For the text-containing cell, return its midpoint in (X, Y) coordinate format. 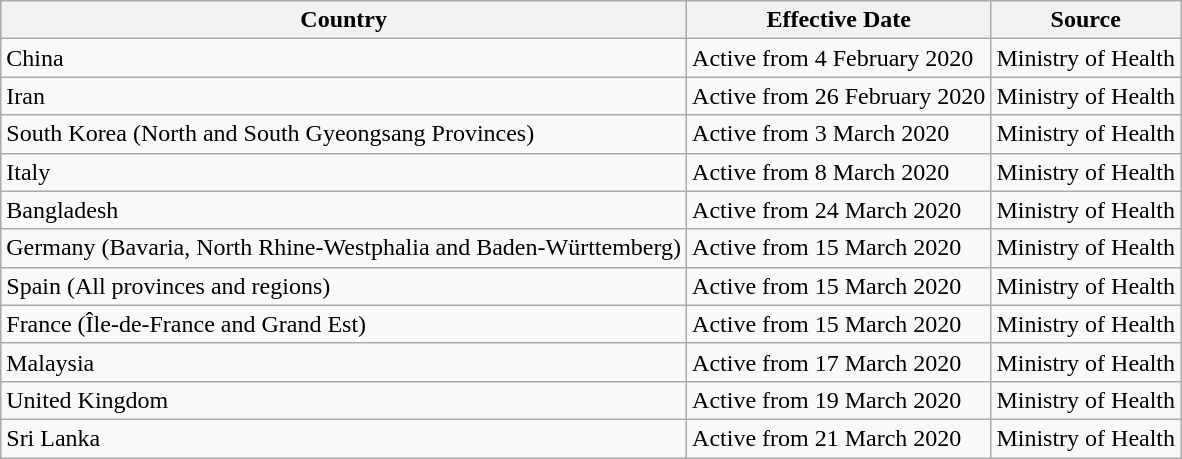
Malaysia (344, 362)
Country (344, 20)
Active from 17 March 2020 (839, 362)
Italy (344, 172)
Active from 4 February 2020 (839, 58)
Sri Lanka (344, 438)
Germany (Bavaria, North Rhine-Westphalia and Baden-Württemberg) (344, 248)
Active from 26 February 2020 (839, 96)
Effective Date (839, 20)
Active from 24 March 2020 (839, 210)
Active from 8 March 2020 (839, 172)
Active from 19 March 2020 (839, 400)
Source (1086, 20)
Iran (344, 96)
South Korea (North and South Gyeongsang Provinces) (344, 134)
Bangladesh (344, 210)
France (Île-de-France and Grand Est) (344, 324)
United Kingdom (344, 400)
Active from 3 March 2020 (839, 134)
China (344, 58)
Active from 21 March 2020 (839, 438)
Spain (All provinces and regions) (344, 286)
